Return (x, y) of the center of cell containing provided text 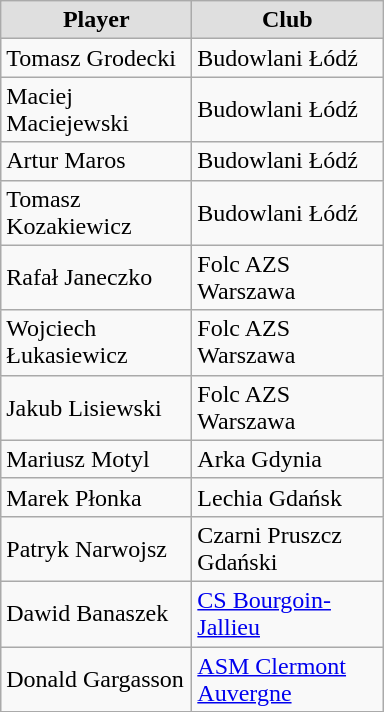
Artur Maros (96, 161)
Patryk Narwojsz (96, 548)
Mariusz Motyl (96, 459)
Jakub Lisiewski (96, 408)
ASM Clermont Auvergne (288, 678)
Player (96, 20)
Arka Gdynia (288, 459)
Tomasz Kozakiewicz (96, 212)
Maciej Maciejewski (96, 110)
Club (288, 20)
CS Bourgoin-Jallieu (288, 614)
Lechia Gdańsk (288, 497)
Wojciech Łukasiewicz (96, 342)
Donald Gargasson (96, 678)
Marek Płonka (96, 497)
Tomasz Grodecki (96, 58)
Rafał Janeczko (96, 278)
Dawid Banaszek (96, 614)
Czarni Pruszcz Gdański (288, 548)
